Pinpoint the cell where the given text exists, returning its [X, Y] midpoint coordinate. 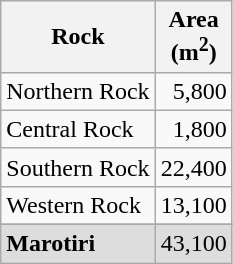
Area(m2) [194, 37]
Central Rock [78, 129]
Northern Rock [78, 91]
43,100 [194, 244]
5,800 [194, 91]
13,100 [194, 205]
22,400 [194, 167]
Marotiri [78, 244]
Western Rock [78, 205]
Southern Rock [78, 167]
Rock [78, 37]
1,800 [194, 129]
